From the cell containing the given text, extract its center point as (x, y) coordinate. 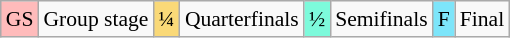
Group stage (96, 19)
Semifinals (381, 19)
F (444, 19)
Final (482, 19)
GS (20, 19)
Quarterfinals (242, 19)
¼ (166, 19)
½ (317, 19)
